Scan for the cell matching the given text and deliver its [x, y] coordinate at center. 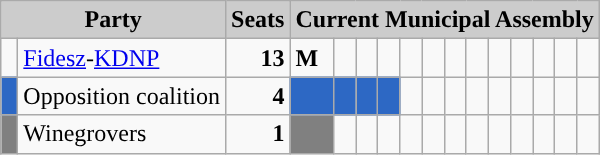
4 [258, 96]
Opposition coalition [122, 96]
Winegrovers [122, 134]
Current Municipal Assembly [444, 20]
Fidesz-KDNP [122, 58]
1 [258, 134]
13 [258, 58]
Seats [258, 20]
Party [114, 20]
M [312, 58]
